Output the (X, Y) coordinate of the center of the cell containing the given text.  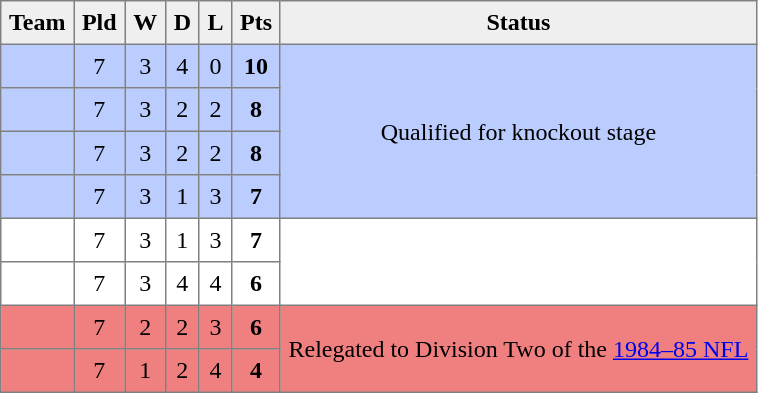
W (145, 23)
L (216, 23)
Qualified for knockout stage (518, 131)
Pts (256, 23)
Status (518, 23)
10 (256, 66)
Team (38, 23)
0 (216, 66)
Relegated to Division Two of the 1984–85 NFL (518, 348)
D (182, 23)
Pld (100, 23)
